Identify which cell holds the provided text, then report its (X, Y) central coordinate. 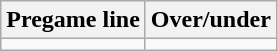
Over/under (210, 20)
Pregame line (74, 20)
